Pinpoint the cell where the given text exists, returning its [X, Y] midpoint coordinate. 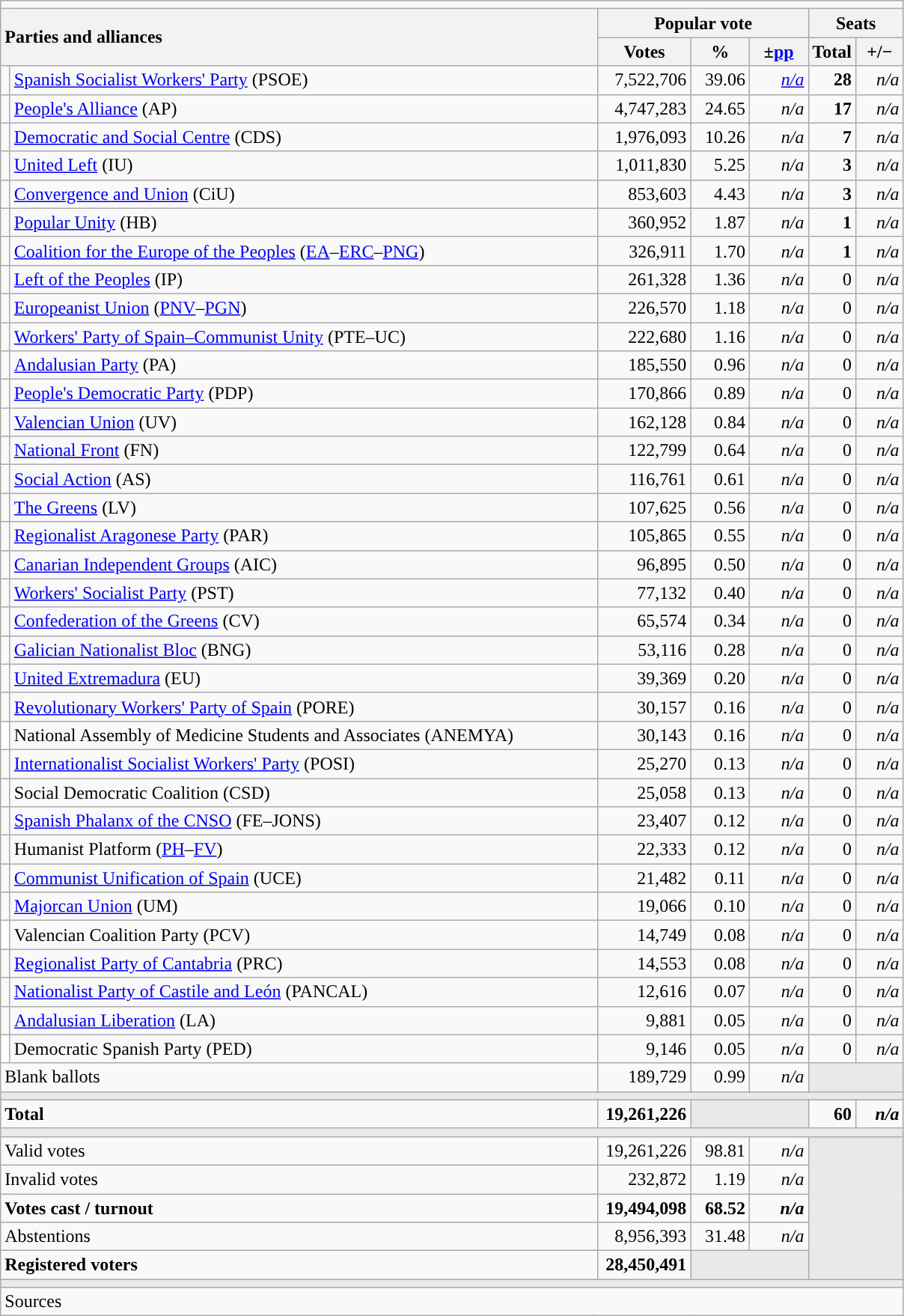
1.19 [720, 1179]
0.11 [720, 878]
60 [832, 1114]
232,872 [644, 1179]
National Front (FN) [304, 451]
Galician Nationalist Bloc (BNG) [304, 650]
0.55 [720, 536]
1.36 [720, 279]
Nationalist Party of Castile and León (PANCAL) [304, 992]
7 [832, 137]
22,333 [644, 850]
Regionalist Aragonese Party (PAR) [304, 536]
21,482 [644, 878]
14,749 [644, 935]
19,066 [644, 907]
360,952 [644, 222]
39.06 [720, 80]
25,058 [644, 793]
14,553 [644, 963]
Convergence and Union (CiU) [304, 194]
Spanish Phalanx of the CNSO (FE–JONS) [304, 821]
326,911 [644, 251]
The Greens (LV) [304, 508]
0.84 [720, 422]
±pp [778, 52]
162,128 [644, 422]
10.26 [720, 137]
0.20 [720, 678]
Valencian Union (UV) [304, 422]
25,270 [644, 764]
0.99 [720, 1077]
39,369 [644, 678]
7,522,706 [644, 80]
222,680 [644, 336]
Canarian Independent Groups (AIC) [304, 564]
1.70 [720, 251]
19,494,098 [644, 1207]
12,616 [644, 992]
People's Alliance (AP) [304, 109]
+/− [880, 52]
0.89 [720, 394]
261,328 [644, 279]
31.48 [720, 1237]
Abstentions [299, 1237]
Social Democratic Coalition (CSD) [304, 793]
9,146 [644, 1049]
105,865 [644, 536]
17 [832, 109]
Popular vote [703, 23]
189,729 [644, 1077]
77,132 [644, 593]
Communist Unification of Spain (UCE) [304, 878]
Registered voters [299, 1265]
Workers' Socialist Party (PST) [304, 593]
1,976,093 [644, 137]
1.18 [720, 308]
98.81 [720, 1151]
Left of the Peoples (IP) [304, 279]
Spanish Socialist Workers' Party (PSOE) [304, 80]
28,450,491 [644, 1265]
Regionalist Party of Cantabria (PRC) [304, 963]
53,116 [644, 650]
Andalusian Liberation (LA) [304, 1020]
Popular Unity (HB) [304, 222]
Valencian Coalition Party (PCV) [304, 935]
Humanist Platform (PH–FV) [304, 850]
1.16 [720, 336]
0.50 [720, 564]
Democratic and Social Centre (CDS) [304, 137]
107,625 [644, 508]
0.07 [720, 992]
Blank ballots [299, 1077]
0.96 [720, 365]
30,143 [644, 735]
Sources [452, 1302]
122,799 [644, 451]
28 [832, 80]
65,574 [644, 621]
0.28 [720, 650]
Andalusian Party (PA) [304, 365]
170,866 [644, 394]
0.34 [720, 621]
Votes cast / turnout [299, 1207]
Social Action (AS) [304, 479]
1.87 [720, 222]
United Extremadura (EU) [304, 678]
Coalition for the Europe of the Peoples (EA–ERC–PNG) [304, 251]
24.65 [720, 109]
National Assembly of Medicine Students and Associates (ANEMYA) [304, 735]
Valid votes [299, 1151]
0.40 [720, 593]
% [720, 52]
United Left (IU) [304, 165]
Internationalist Socialist Workers' Party (POSI) [304, 764]
23,407 [644, 821]
Democratic Spanish Party (PED) [304, 1049]
4.43 [720, 194]
People's Democratic Party (PDP) [304, 394]
5.25 [720, 165]
0.64 [720, 451]
Parties and alliances [299, 37]
Revolutionary Workers' Party of Spain (PORE) [304, 707]
Votes [644, 52]
853,603 [644, 194]
Majorcan Union (UM) [304, 907]
Confederation of the Greens (CV) [304, 621]
96,895 [644, 564]
68.52 [720, 1207]
185,550 [644, 365]
Invalid votes [299, 1179]
0.56 [720, 508]
116,761 [644, 479]
9,881 [644, 1020]
30,157 [644, 707]
Europeanist Union (PNV–PGN) [304, 308]
4,747,283 [644, 109]
Seats [856, 23]
0.61 [720, 479]
226,570 [644, 308]
Workers' Party of Spain–Communist Unity (PTE–UC) [304, 336]
8,956,393 [644, 1237]
0.10 [720, 907]
1,011,830 [644, 165]
